Detect which cell encompasses the target text, then output its [X, Y] center coordinate. 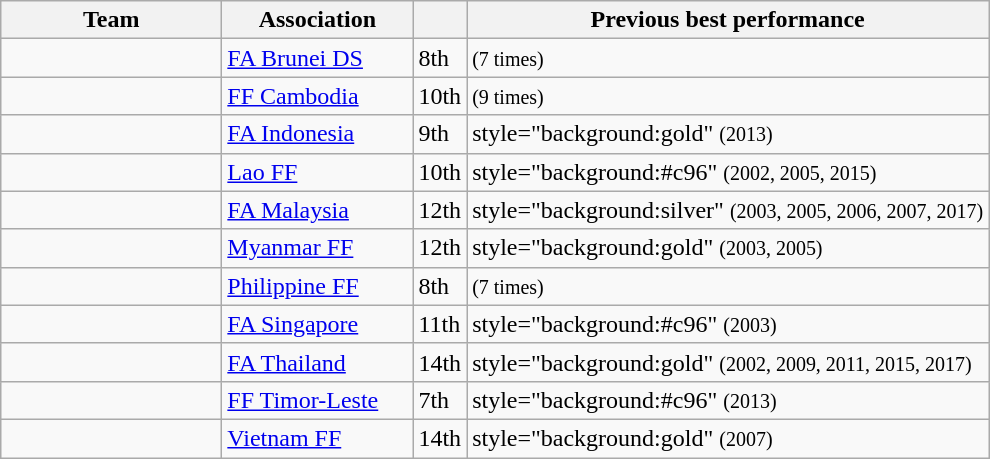
style="background:gold" (2002, 2009, 2011, 2015, 2017) [728, 362]
9th [440, 134]
Association [318, 20]
style="background:#c96" (2003) [728, 324]
style="background:silver" (2003, 2005, 2006, 2007, 2017) [728, 210]
style="background:#c96" (2013) [728, 400]
Philippine FF [318, 286]
style="background:gold" (2013) [728, 134]
(9 times) [728, 96]
Team [112, 20]
11th [440, 324]
FA Indonesia [318, 134]
style="background:gold" (2007) [728, 438]
FF Timor-Leste [318, 400]
FF Cambodia [318, 96]
7th [440, 400]
FA Brunei DS [318, 58]
Previous best performance [728, 20]
FA Singapore [318, 324]
Myanmar FF [318, 248]
Vietnam FF [318, 438]
style="background:gold" (2003, 2005) [728, 248]
Lao FF [318, 172]
FA Thailand [318, 362]
FA Malaysia [318, 210]
style="background:#c96" (2002, 2005, 2015) [728, 172]
